Find where the given text appears and provide that cell's center as [X, Y] coordinate. 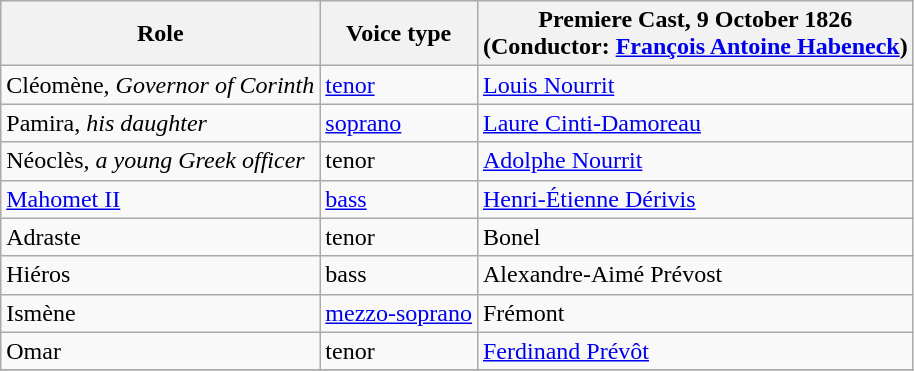
Hiéros [160, 275]
Néoclès, a young Greek officer [160, 161]
Louis Nourrit [695, 85]
Laure Cinti-Damoreau [695, 123]
Premiere Cast, 9 October 1826(Conductor: François Antoine Habeneck) [695, 34]
Henri-Étienne Dérivis [695, 199]
Frémont [695, 313]
Role [160, 34]
Adraste [160, 237]
Pamira, his daughter [160, 123]
Voice type [399, 34]
Mahomet II [160, 199]
Ismène [160, 313]
Adolphe Nourrit [695, 161]
Alexandre-Aimé Prévost [695, 275]
Omar [160, 351]
Bonel [695, 237]
soprano [399, 123]
Cléomène, Governor of Corinth [160, 85]
mezzo-soprano [399, 313]
Ferdinand Prévôt [695, 351]
